Determine the (x, y) coordinate at the center of the cell enclosing the given text.  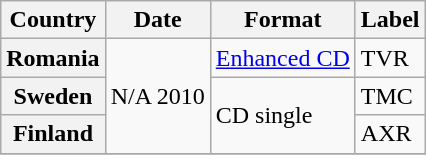
Country (53, 20)
Enhanced CD (282, 58)
TMC (390, 96)
Finland (53, 134)
N/A 2010 (158, 96)
TVR (390, 58)
Romania (53, 58)
Format (282, 20)
Date (158, 20)
AXR (390, 134)
Sweden (53, 96)
Label (390, 20)
CD single (282, 115)
